Return (X, Y) of the center of cell containing provided text 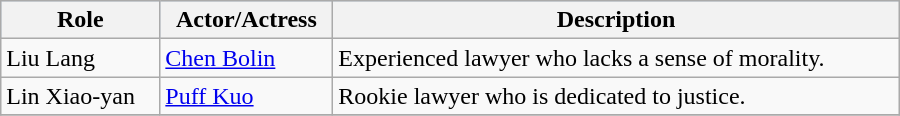
Experienced lawyer who lacks a sense of morality. (616, 58)
Chen Bolin (246, 58)
Rookie lawyer who is dedicated to justice. (616, 96)
Actor/Actress (246, 20)
Lin Xiao-yan (80, 96)
Puff Kuo (246, 96)
Role (80, 20)
Liu Lang (80, 58)
Description (616, 20)
